Extract the [X, Y] coordinate from the center of the cell holding the provided text.  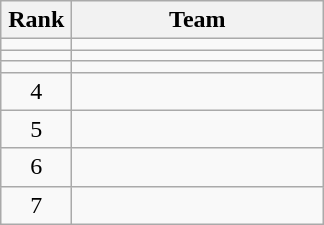
7 [36, 205]
4 [36, 91]
5 [36, 129]
Rank [36, 20]
6 [36, 167]
Team [198, 20]
